For the text-containing cell, return its midpoint in [x, y] coordinate format. 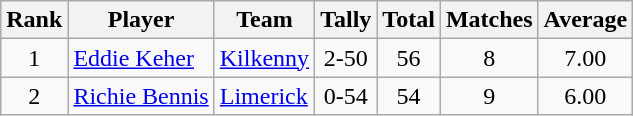
Tally [346, 20]
Matches [489, 20]
0-54 [346, 96]
56 [409, 58]
Richie Bennis [141, 96]
9 [489, 96]
Kilkenny [264, 58]
2-50 [346, 58]
8 [489, 58]
Total [409, 20]
Team [264, 20]
7.00 [586, 58]
Player [141, 20]
54 [409, 96]
2 [34, 96]
Average [586, 20]
Limerick [264, 96]
Eddie Keher [141, 58]
1 [34, 58]
6.00 [586, 96]
Rank [34, 20]
